Provide the [X, Y] coordinate of the cell's center where the given text is located.  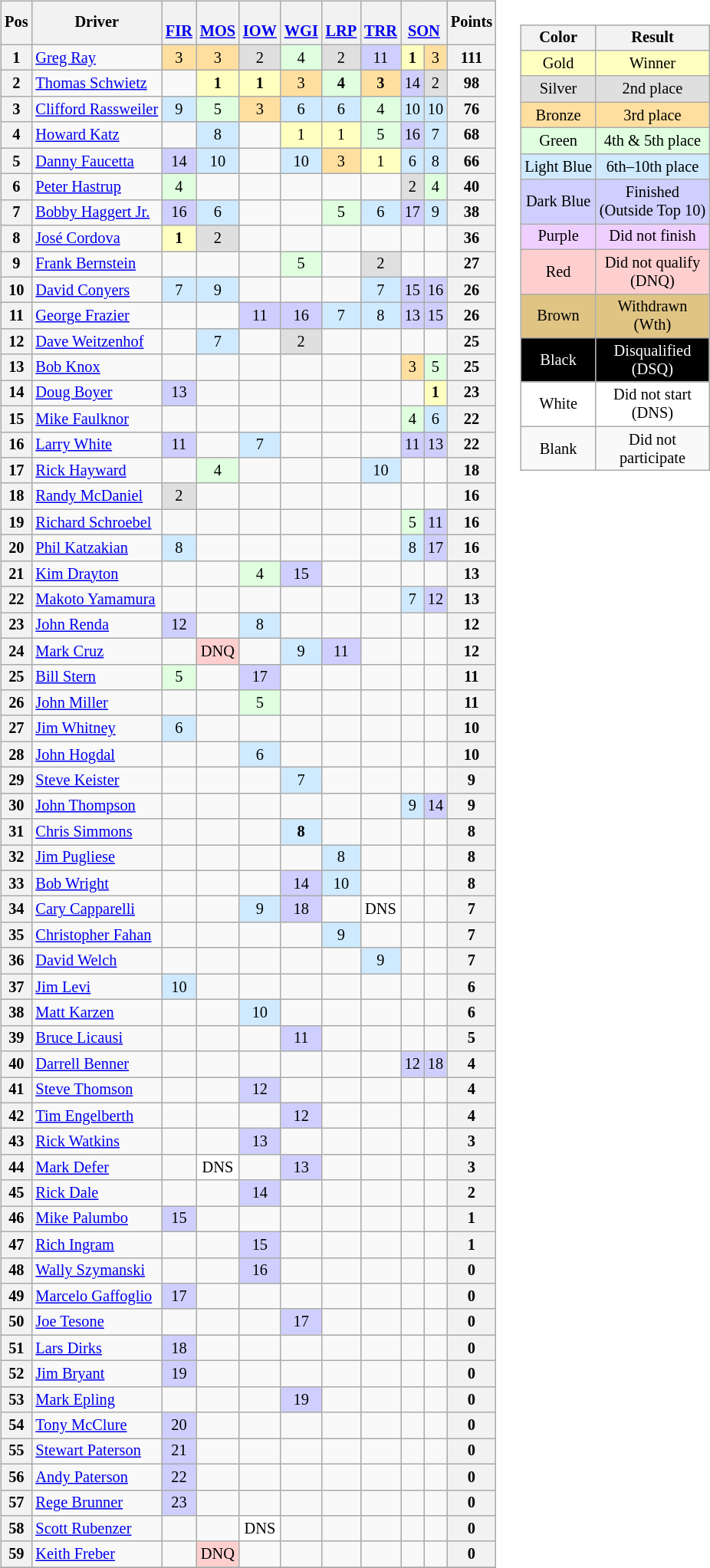
Makoto Yamamura [97, 600]
52 [16, 1374]
Kim Drayton [97, 574]
46 [16, 1219]
David Conyers [97, 290]
Mark Defer [97, 1168]
53 [16, 1399]
Joe Tesone [97, 1322]
Mike Palumbo [97, 1219]
68 [472, 135]
Color [558, 38]
George Frazier [97, 316]
Keith Freber [97, 1554]
MOS [218, 23]
Doug Boyer [97, 393]
41 [16, 1090]
Greg Ray [97, 58]
4th & 5th place [652, 141]
Winner [652, 64]
45 [16, 1193]
42 [16, 1116]
Jim Levi [97, 987]
33 [16, 883]
51 [16, 1348]
Peter Hastrup [97, 187]
Did not start(DNS) [652, 404]
66 [472, 161]
Did notparticipate [652, 449]
Blank [558, 449]
34 [16, 909]
Silver [558, 89]
Gold [558, 64]
Stewart Paterson [97, 1451]
John Hogdal [97, 754]
Purple [558, 237]
Dave Weitzenhof [97, 342]
Driver [97, 23]
Christopher Fahan [97, 935]
Wally Szymanski [97, 1271]
55 [16, 1451]
28 [16, 754]
37 [16, 987]
LRP [341, 23]
WGI [301, 23]
31 [16, 832]
29 [16, 781]
Green [558, 141]
56 [16, 1477]
Chris Simmons [97, 832]
Jim Whitney [97, 728]
48 [16, 1271]
Lars Dirks [97, 1348]
White [558, 404]
Points [472, 23]
32 [16, 858]
Mark Epling [97, 1399]
30 [16, 806]
Marcelo Gaffoglio [97, 1297]
TRR [380, 23]
Tony McClure [97, 1425]
Result [652, 38]
Light Blue [558, 166]
Phil Katzakian [97, 548]
Bob Wright [97, 883]
54 [16, 1425]
Did not finish [652, 237]
Bronze [558, 115]
John Renda [97, 626]
Rick Dale [97, 1193]
Withdrawn(Wth) [652, 316]
Bill Stern [97, 677]
Richard Schroebel [97, 522]
Disqualified(DSQ) [652, 360]
Darrell Benner [97, 1064]
IOW [260, 23]
Bruce Licausi [97, 1038]
35 [16, 935]
Jim Bryant [97, 1374]
39 [16, 1038]
49 [16, 1297]
Rick Hayward [97, 471]
Matt Karzen [97, 1013]
50 [16, 1322]
6th–10th place [652, 166]
Bobby Haggert Jr. [97, 212]
47 [16, 1244]
Frank Bernstein [97, 265]
Thomas Schwietz [97, 84]
58 [16, 1529]
Finished(Outside Top 10) [652, 202]
Did not qualify(DNQ) [652, 271]
David Welch [97, 961]
Scott Rubenzer [97, 1529]
Andy Paterson [97, 1477]
24 [16, 651]
76 [472, 110]
2nd place [652, 89]
Mark Cruz [97, 651]
Jim Pugliese [97, 858]
John Miller [97, 703]
Mike Faulknor [97, 419]
Danny Faucetta [97, 161]
44 [16, 1168]
José Cordova [97, 238]
Rich Ingram [97, 1244]
43 [16, 1142]
SON [424, 23]
Pos [16, 23]
Larry White [97, 445]
Randy McDaniel [97, 496]
59 [16, 1554]
Steve Keister [97, 781]
Rege Brunner [97, 1503]
FIR [179, 23]
John Thompson [97, 806]
Black [558, 360]
98 [472, 84]
Brown [558, 316]
Cary Capparelli [97, 909]
Rick Watkins [97, 1142]
3rd place [652, 115]
Steve Thomson [97, 1090]
Clifford Rassweiler [97, 110]
Howard Katz [97, 135]
Dark Blue [558, 202]
Red [558, 271]
Tim Engelberth [97, 1116]
111 [472, 58]
Bob Knox [97, 367]
57 [16, 1503]
